Search for the cell housing the specified text and yield its (x, y) center coordinate. 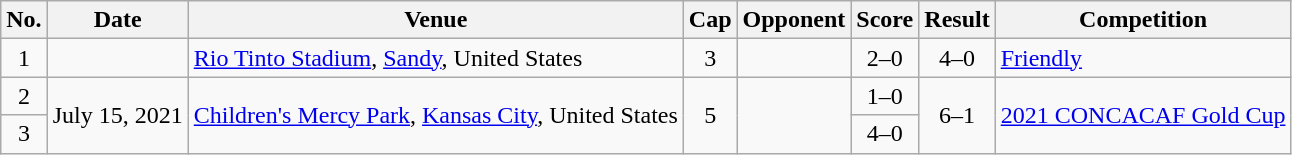
6–1 (957, 115)
Score (885, 20)
Cap (710, 20)
Date (118, 20)
2021 CONCACAF Gold Cup (1143, 115)
Friendly (1143, 58)
Result (957, 20)
2–0 (885, 58)
Competition (1143, 20)
Rio Tinto Stadium, Sandy, United States (436, 58)
July 15, 2021 (118, 115)
5 (710, 115)
1 (24, 58)
1–0 (885, 96)
Opponent (794, 20)
Children's Mercy Park, Kansas City, United States (436, 115)
2 (24, 96)
Venue (436, 20)
No. (24, 20)
